Capture the cell that displays the provided text and extract its (x, y) central coordinate. 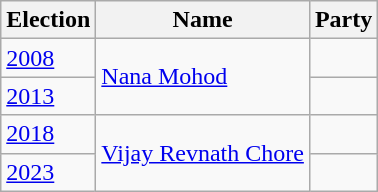
2013 (48, 96)
Party (343, 20)
2008 (48, 58)
Nana Mohod (203, 77)
Vijay Revnath Chore (203, 153)
Election (48, 20)
2018 (48, 134)
2023 (48, 172)
Name (203, 20)
